Extract the (x, y) coordinate from the center of the cell holding the provided text.  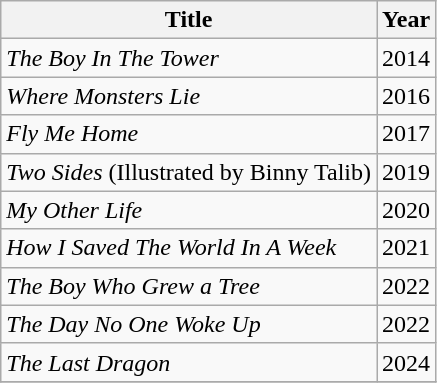
The Day No One Woke Up (189, 324)
Where Monsters Lie (189, 96)
The Boy In The Tower (189, 58)
How I Saved The World In A Week (189, 248)
2019 (406, 172)
My Other Life (189, 210)
2020 (406, 210)
2016 (406, 96)
2024 (406, 362)
The Boy Who Grew a Tree (189, 286)
Title (189, 20)
Two Sides (Illustrated by Binny Talib) (189, 172)
Fly Me Home (189, 134)
The Last Dragon (189, 362)
2021 (406, 248)
2014 (406, 58)
Year (406, 20)
2017 (406, 134)
